Extract the [X, Y] coordinate from the center of the cell holding the provided text.  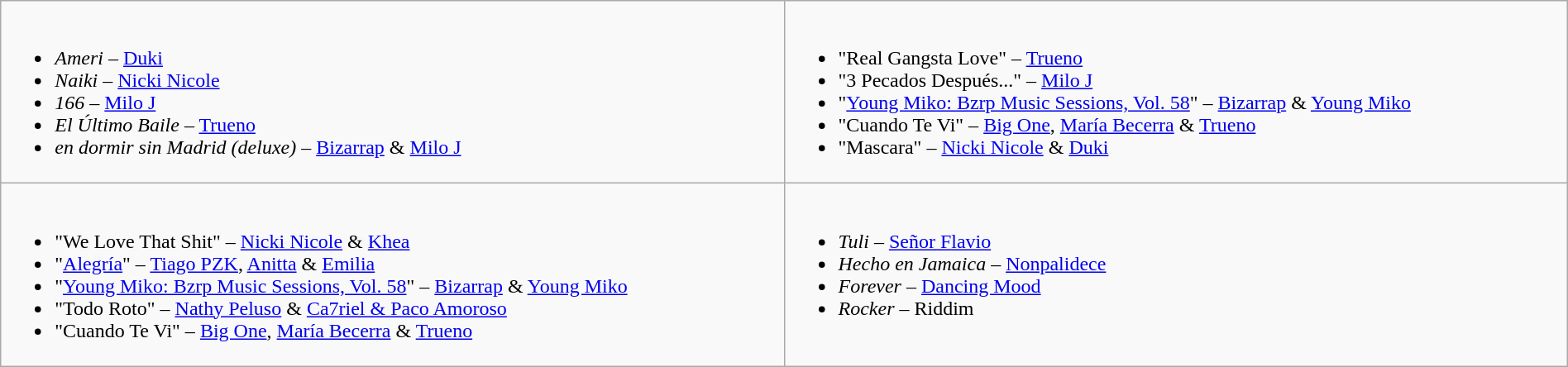
Ameri – DukiNaiki – Nicki Nicole166 – Milo JEl Último Baile – Truenoen dormir sin Madrid (deluxe) – Bizarrap & Milo J [392, 93]
Tuli – Señor FlavioHecho en Jamaica – NonpalideceForever – Dancing MoodRocker – Riddim [1176, 274]
